Identify which cell holds the provided text, then report its [X, Y] central coordinate. 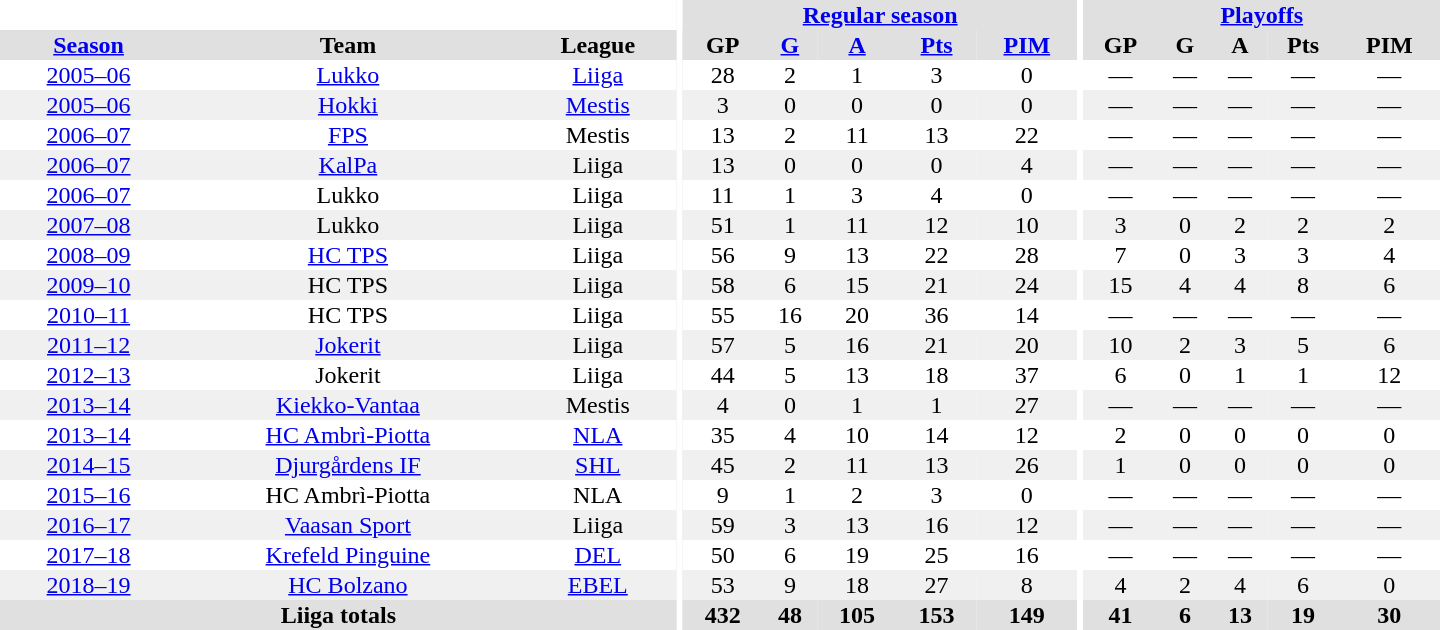
Krefeld Pinguine [348, 555]
2017–18 [88, 555]
24 [1026, 285]
Djurgårdens IF [348, 465]
2012–13 [88, 375]
2008–09 [88, 255]
SHL [598, 465]
KalPa [348, 165]
37 [1026, 375]
25 [936, 555]
30 [1390, 615]
55 [722, 315]
Team [348, 45]
41 [1120, 615]
Liiga totals [338, 615]
35 [722, 435]
48 [790, 615]
53 [722, 585]
EBEL [598, 585]
2007–08 [88, 225]
League [598, 45]
Playoffs [1262, 15]
153 [936, 615]
59 [722, 525]
Regular season [880, 15]
149 [1026, 615]
45 [722, 465]
56 [722, 255]
2018–19 [88, 585]
51 [722, 225]
105 [856, 615]
26 [1026, 465]
HC Bolzano [348, 585]
Vaasan Sport [348, 525]
2014–15 [88, 465]
36 [936, 315]
58 [722, 285]
2010–11 [88, 315]
Kiekko-Vantaa [348, 405]
50 [722, 555]
432 [722, 615]
57 [722, 345]
Season [88, 45]
2016–17 [88, 525]
44 [722, 375]
7 [1120, 255]
DEL [598, 555]
2011–12 [88, 345]
Hokki [348, 105]
FPS [348, 135]
2015–16 [88, 495]
2009–10 [88, 285]
